Locate the cell with the specified text and output its (X, Y) center coordinate. 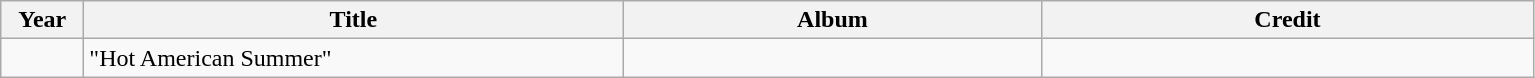
Album (832, 20)
Title (354, 20)
"Hot American Summer" (354, 58)
Year (42, 20)
Credit (1288, 20)
